Pinpoint the cell where the given text exists, returning its [X, Y] midpoint coordinate. 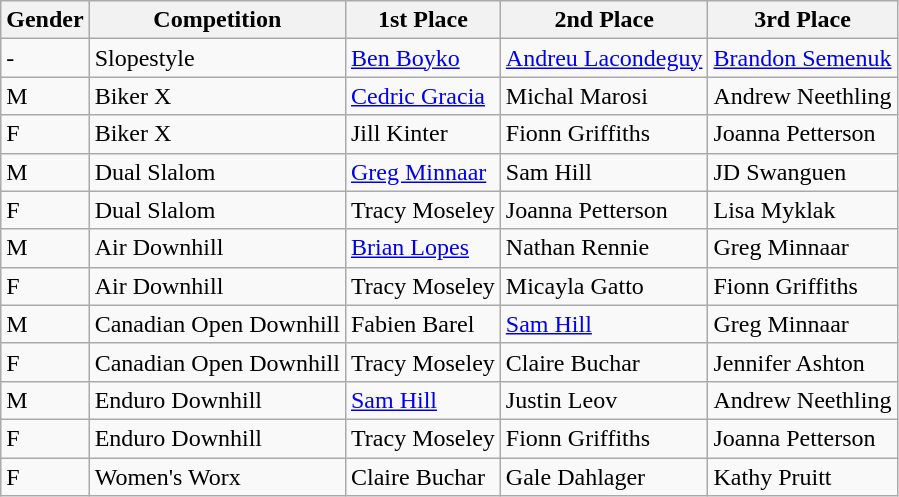
Women's Worx [217, 477]
Ben Boyko [422, 58]
- [45, 58]
Slopestyle [217, 58]
Fabien Barel [422, 324]
Jennifer Ashton [802, 362]
3rd Place [802, 20]
Gender [45, 20]
Brandon Semenuk [802, 58]
2nd Place [604, 20]
Gale Dahlager [604, 477]
Michal Marosi [604, 96]
Kathy Pruitt [802, 477]
Nathan Rennie [604, 248]
1st Place [422, 20]
Jill Kinter [422, 134]
Competition [217, 20]
Justin Leov [604, 400]
Andreu Lacondeguy [604, 58]
Brian Lopes [422, 248]
Cedric Gracia [422, 96]
Micayla Gatto [604, 286]
JD Swanguen [802, 172]
Lisa Myklak [802, 210]
